Identify which cell holds the provided text, then report its (x, y) central coordinate. 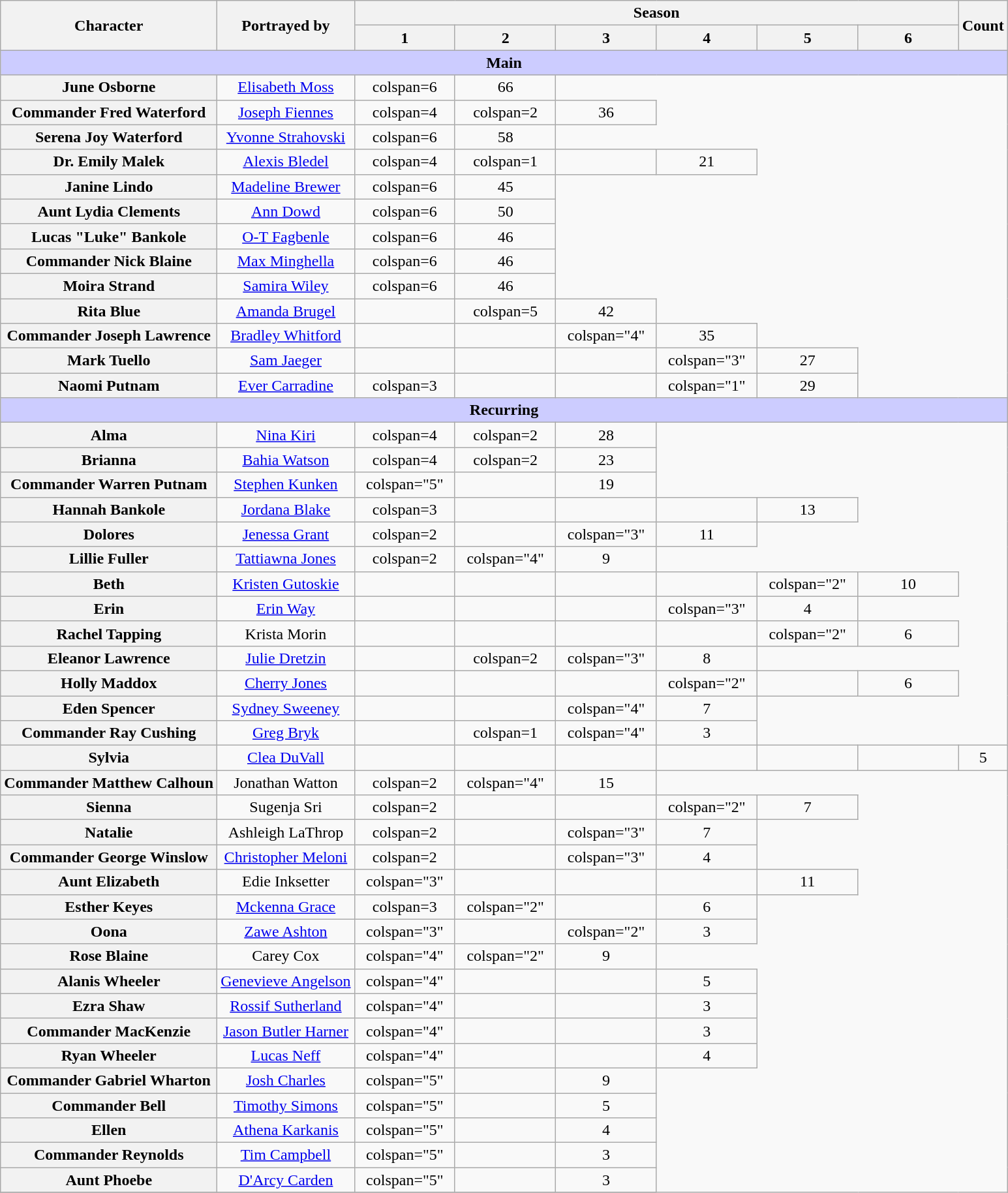
Tim Campbell (286, 1155)
Aunt Phoebe (109, 1180)
Commander Reynolds (109, 1155)
Serena Joy Waterford (109, 137)
Carey Cox (286, 956)
Recurring (504, 410)
Timothy Simons (286, 1106)
colspan="1" (707, 385)
Commander Fred Waterford (109, 112)
Aunt Lydia Clements (109, 211)
colspan=5 (505, 311)
58 (505, 137)
1 (405, 38)
Ellen (109, 1130)
Nina Kiri (286, 435)
21 (707, 162)
Lucas "Luke" Bankole (109, 236)
42 (606, 311)
Amanda Brugel (286, 311)
Greg Bryk (286, 733)
Sugenja Sri (286, 808)
Krista Morin (286, 633)
Dr. Emily Malek (109, 162)
Genevieve Angelson (286, 981)
Janine Lindo (109, 187)
Kristen Gutoskie (286, 584)
10 (908, 584)
Erin (109, 609)
Ashleigh LaThrop (286, 832)
Rose Blaine (109, 956)
8 (707, 658)
Sylvia (109, 758)
Clea DuVall (286, 758)
Lucas Neff (286, 1055)
Zawe Ashton (286, 931)
Main (504, 63)
29 (807, 385)
Yvonne Strahovski (286, 137)
Portrayed by (286, 25)
Commander Gabriel Wharton (109, 1080)
Eden Spencer (109, 708)
Commander George Winslow (109, 857)
Erin Way (286, 609)
Rita Blue (109, 311)
Cherry Jones (286, 683)
Holly Maddox (109, 683)
Esther Keyes (109, 907)
Josh Charles (286, 1080)
Commander Ray Cushing (109, 733)
Commander Warren Putnam (109, 485)
Joseph Fiennes (286, 112)
Madeline Brewer (286, 187)
Jordana Blake (286, 509)
Season (656, 13)
Sydney Sweeney (286, 708)
Stephen Kunken (286, 485)
15 (606, 783)
Lillie Fuller (109, 559)
Commander Bell (109, 1106)
Brianna (109, 460)
Christopher Meloni (286, 857)
Commander Nick Blaine (109, 261)
Bahia Watson (286, 460)
Sam Jaeger (286, 361)
45 (505, 187)
28 (606, 435)
Character (109, 25)
Max Minghella (286, 261)
O-T Fagbenle (286, 236)
Alanis Wheeler (109, 981)
Jonathan Watton (286, 783)
D'Arcy Carden (286, 1180)
Count (983, 25)
Rossif Sutherland (286, 1006)
June Osborne (109, 87)
Jenessa Grant (286, 534)
Ezra Shaw (109, 1006)
19 (606, 485)
Alexis Bledel (286, 162)
Moira Strand (109, 286)
23 (606, 460)
Natalie (109, 832)
Dolores (109, 534)
Commander MacKenzie (109, 1031)
Commander Matthew Calhoun (109, 783)
Edie Inksetter (286, 882)
Alma (109, 435)
Tattiawna Jones (286, 559)
Julie Dretzin (286, 658)
Samira Wiley (286, 286)
66 (505, 87)
Aunt Elizabeth (109, 882)
35 (707, 336)
Mckenna Grace (286, 907)
Rachel Tapping (109, 633)
Elisabeth Moss (286, 87)
13 (807, 509)
Jason Butler Harner (286, 1031)
27 (807, 361)
Sienna (109, 808)
2 (505, 38)
Hannah Bankole (109, 509)
Commander Joseph Lawrence (109, 336)
Mark Tuello (109, 361)
Ann Dowd (286, 211)
Beth (109, 584)
Athena Karkanis (286, 1130)
Ever Carradine (286, 385)
Eleanor Lawrence (109, 658)
Naomi Putnam (109, 385)
36 (606, 112)
Ryan Wheeler (109, 1055)
Oona (109, 931)
Bradley Whitford (286, 336)
50 (505, 211)
